Identify which cell holds the provided text, then report its [X, Y] central coordinate. 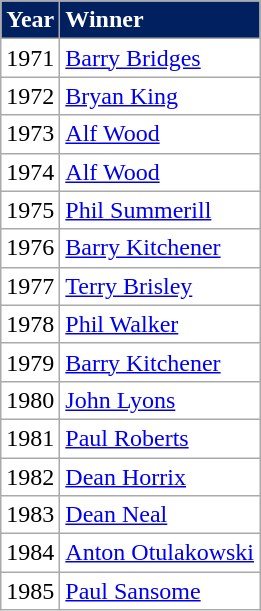
John Lyons [160, 400]
1983 [30, 515]
Paul Roberts [160, 438]
Phil Summerill [160, 210]
1980 [30, 400]
Barry Bridges [160, 58]
Winner [160, 20]
Anton Otulakowski [160, 553]
Dean Neal [160, 515]
1973 [30, 134]
Paul Sansome [160, 591]
1979 [30, 362]
1977 [30, 286]
1985 [30, 591]
1972 [30, 96]
1975 [30, 210]
Dean Horrix [160, 477]
1971 [30, 58]
1976 [30, 248]
1974 [30, 172]
1982 [30, 477]
Bryan King [160, 96]
1978 [30, 324]
Terry Brisley [160, 286]
1984 [30, 553]
1981 [30, 438]
Year [30, 20]
Phil Walker [160, 324]
